Identify which cell holds the provided text, then report its [X, Y] central coordinate. 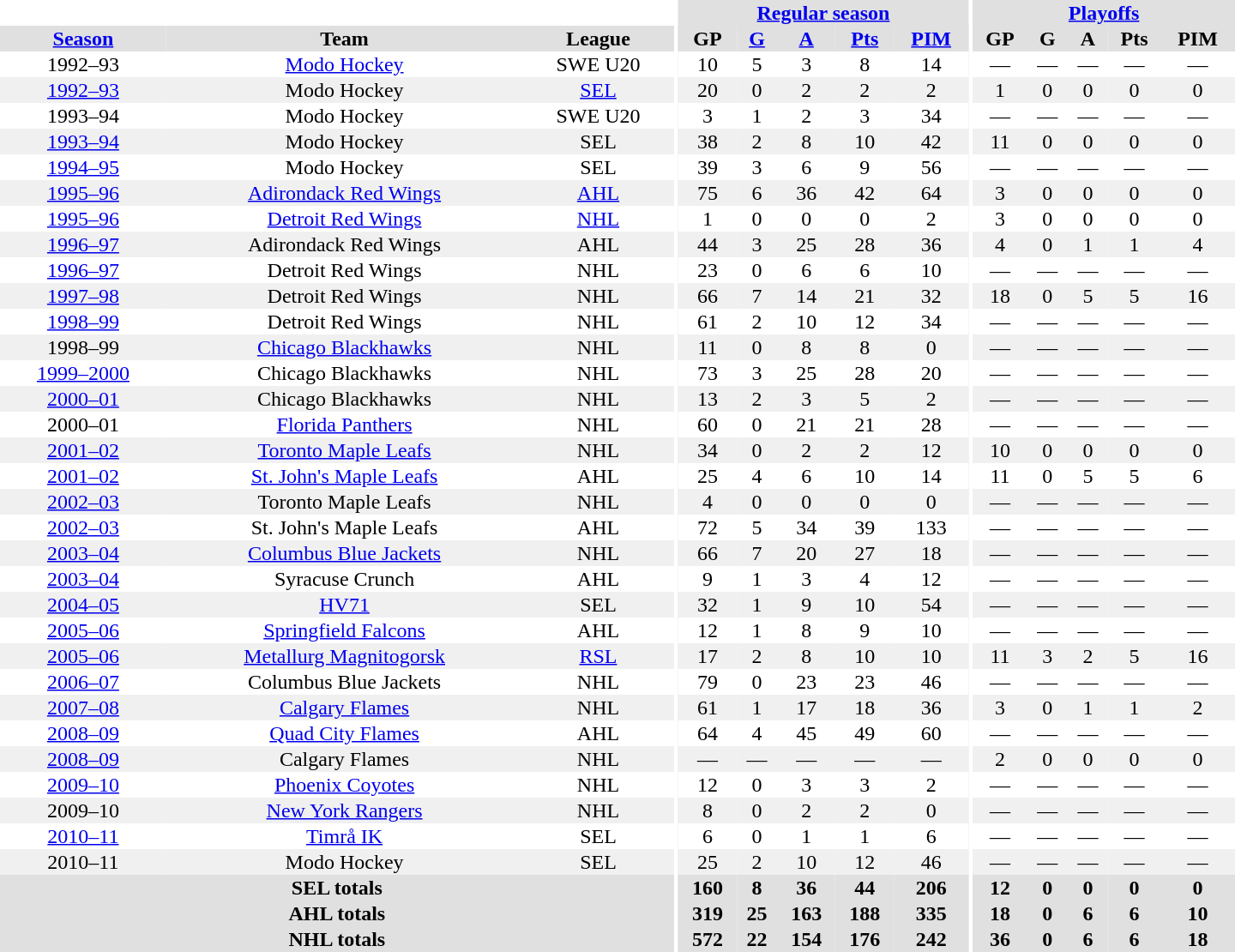
572 [708, 939]
13 [708, 399]
154 [806, 939]
188 [864, 913]
335 [931, 913]
2007–08 [83, 708]
Playoffs [1104, 13]
1994–95 [83, 167]
176 [864, 939]
Phoenix Coyotes [345, 785]
HV71 [345, 605]
22 [756, 939]
New York Rangers [345, 810]
160 [708, 888]
73 [708, 373]
RSL [598, 656]
Timrå IK [345, 836]
NHL totals [337, 939]
206 [931, 888]
163 [806, 913]
Regular season [823, 13]
1997–98 [83, 296]
SEL totals [337, 888]
League [598, 39]
Team [345, 39]
38 [708, 142]
54 [931, 605]
2006–07 [83, 682]
2004–05 [83, 605]
1999–2000 [83, 373]
79 [708, 682]
75 [708, 193]
Season [83, 39]
49 [864, 733]
Florida Panthers [345, 425]
242 [931, 939]
72 [708, 527]
133 [931, 527]
56 [931, 167]
319 [708, 913]
AHL totals [337, 913]
45 [806, 733]
Quad City Flames [345, 733]
Springfield Falcons [345, 630]
Metallurg Magnitogorsk [345, 656]
27 [864, 553]
Syracuse Crunch [345, 579]
